Pinpoint the cell where the given text exists, returning its [x, y] midpoint coordinate. 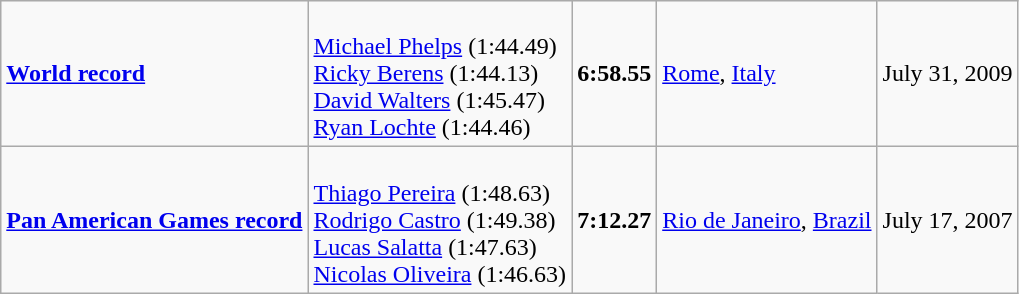
Rome, Italy [767, 74]
July 17, 2007 [948, 220]
6:58.55 [614, 74]
World record [154, 74]
7:12.27 [614, 220]
Pan American Games record [154, 220]
Rio de Janeiro, Brazil [767, 220]
Michael Phelps (1:44.49)Ricky Berens (1:44.13)David Walters (1:45.47)Ryan Lochte (1:44.46) [440, 74]
Thiago Pereira (1:48.63)Rodrigo Castro (1:49.38)Lucas Salatta (1:47.63)Nicolas Oliveira (1:46.63) [440, 220]
July 31, 2009 [948, 74]
